Return (x, y) of the center of cell containing provided text 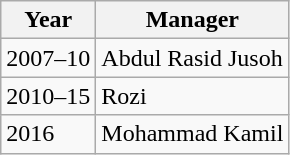
2007–10 (48, 58)
Year (48, 20)
Mohammad Kamil (192, 134)
2010–15 (48, 96)
Rozi (192, 96)
Abdul Rasid Jusoh (192, 58)
Manager (192, 20)
2016 (48, 134)
